Identify which cell holds the provided text, then report its [X, Y] central coordinate. 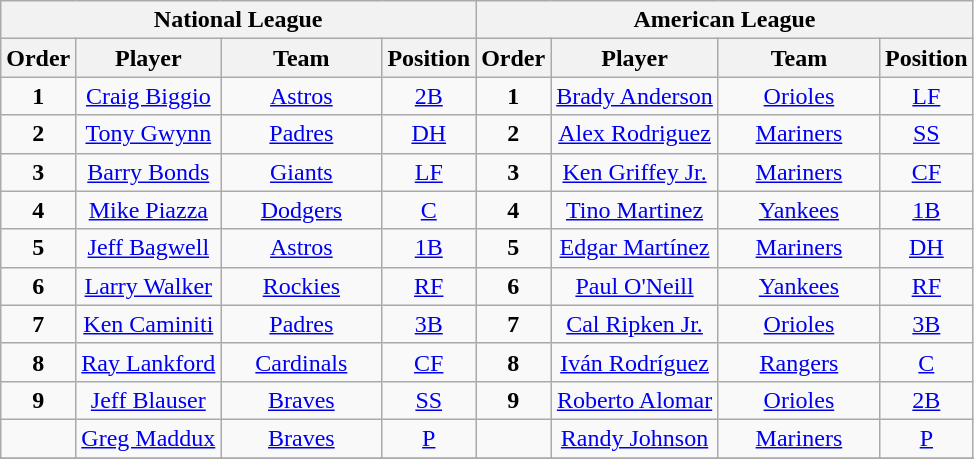
Paul O'Neill [635, 286]
Rangers [798, 362]
Cal Ripken Jr. [635, 324]
Tony Gwynn [148, 134]
National League [238, 20]
Greg Maddux [148, 438]
Barry Bonds [148, 172]
Larry Walker [148, 286]
Brady Anderson [635, 96]
Craig Biggio [148, 96]
Ken Caminiti [148, 324]
Edgar Martínez [635, 248]
Rockies [302, 286]
Mike Piazza [148, 210]
Giants [302, 172]
Randy Johnson [635, 438]
American League [725, 20]
Cardinals [302, 362]
Dodgers [302, 210]
Ken Griffey Jr. [635, 172]
Tino Martinez [635, 210]
Jeff Blauser [148, 400]
Ray Lankford [148, 362]
Roberto Alomar [635, 400]
Jeff Bagwell [148, 248]
Iván Rodríguez [635, 362]
Alex Rodriguez [635, 134]
